Capture the cell that displays the provided text and extract its [x, y] central coordinate. 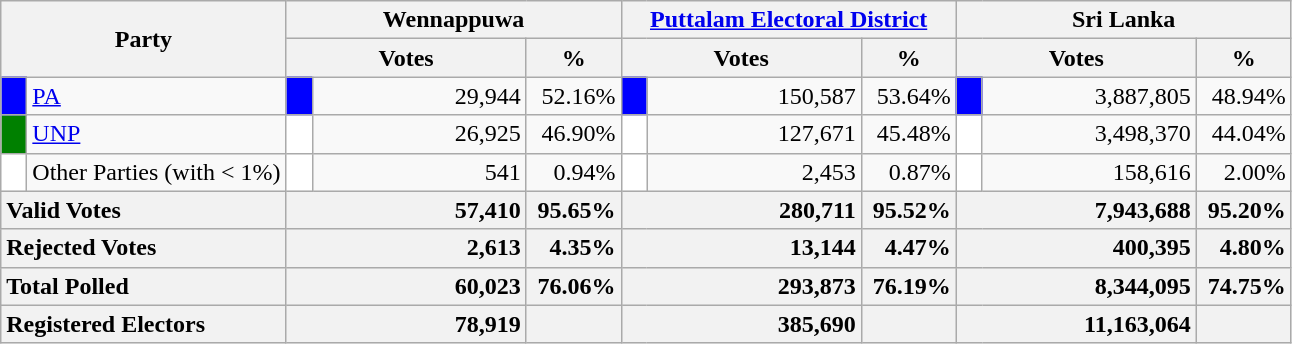
29,944 [419, 96]
4.35% [574, 248]
293,873 [741, 286]
11,163,064 [1076, 324]
UNP [156, 134]
53.64% [908, 96]
385,690 [741, 324]
52.16% [574, 96]
Puttalam Electoral District [788, 20]
74.75% [1244, 286]
400,395 [1076, 248]
95.65% [574, 210]
3,887,805 [1089, 96]
150,587 [754, 96]
76.06% [574, 286]
280,711 [741, 210]
3,498,370 [1089, 134]
57,410 [406, 210]
45.48% [908, 134]
95.52% [908, 210]
44.04% [1244, 134]
Sri Lanka [1124, 20]
158,616 [1089, 172]
60,023 [406, 286]
8,344,095 [1076, 286]
Party [144, 39]
Rejected Votes [144, 248]
4.80% [1244, 248]
2,453 [754, 172]
Wennappuwa [454, 20]
2,613 [406, 248]
7,943,688 [1076, 210]
541 [419, 172]
76.19% [908, 286]
13,144 [741, 248]
Valid Votes [144, 210]
4.47% [908, 248]
Registered Electors [144, 324]
95.20% [1244, 210]
0.94% [574, 172]
48.94% [1244, 96]
46.90% [574, 134]
Other Parties (with < 1%) [156, 172]
Total Polled [144, 286]
78,919 [406, 324]
26,925 [419, 134]
127,671 [754, 134]
PA [156, 96]
0.87% [908, 172]
2.00% [1244, 172]
